Locate the cell with the specified text and output its [x, y] center coordinate. 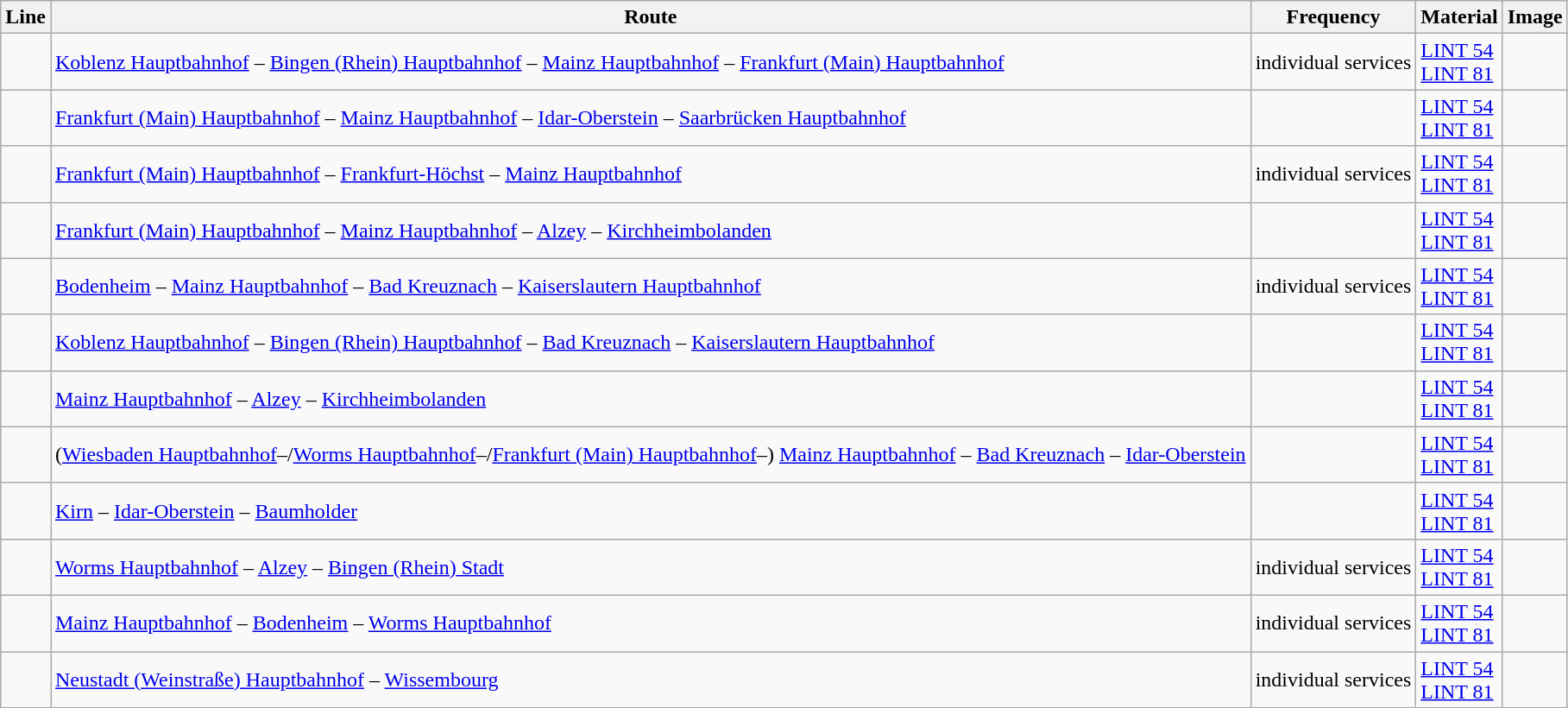
Koblenz Hauptbahnhof – Bingen (Rhein) Hauptbahnhof – Mainz Hauptbahnhof – Frankfurt (Main) Hauptbahnhof [651, 62]
Mainz Hauptbahnhof – Bodenheim – Worms Hauptbahnhof [651, 623]
Koblenz Hauptbahnhof – Bingen (Rhein) Hauptbahnhof – Bad Kreuznach – Kaiserslautern Hauptbahnhof [651, 342]
Line [26, 17]
Image [1534, 17]
Mainz Hauptbahnhof – Alzey – Kirchheimbolanden [651, 399]
Worms Hauptbahnhof – Alzey – Bingen (Rhein) Stadt [651, 566]
Material [1459, 17]
Neustadt (Weinstraße) Hauptbahnhof – Wissembourg [651, 679]
(Wiesbaden Hauptbahnhof–/Worms Hauptbahnhof–/Frankfurt (Main) Hauptbahnhof–) Mainz Hauptbahnhof – Bad Kreuznach – Idar-Oberstein [651, 454]
Frankfurt (Main) Hauptbahnhof – Mainz Hauptbahnhof – Idar-Oberstein – Saarbrücken Hauptbahnhof [651, 117]
Frequency [1333, 17]
Bodenheim – Mainz Hauptbahnhof – Bad Kreuznach – Kaiserslautern Hauptbahnhof [651, 287]
Frankfurt (Main) Hauptbahnhof – Mainz Hauptbahnhof – Alzey – Kirchheimbolanden [651, 230]
Frankfurt (Main) Hauptbahnhof – Frankfurt-Höchst – Mainz Hauptbahnhof [651, 174]
Kirn – Idar-Oberstein – Baumholder [651, 511]
Route [651, 17]
